Detect which cell encompasses the target text, then output its (X, Y) center coordinate. 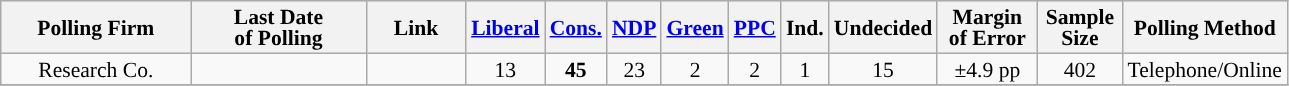
23 (634, 68)
Last Dateof Polling (278, 27)
SampleSize (1080, 27)
Polling Firm (96, 27)
Telephone/Online (1205, 68)
Research Co. (96, 68)
Link (416, 27)
Ind. (805, 27)
Liberal (505, 27)
Undecided (883, 27)
45 (576, 68)
NDP (634, 27)
Polling Method (1205, 27)
Green (694, 27)
Marginof Error (987, 27)
PPC (755, 27)
15 (883, 68)
13 (505, 68)
1 (805, 68)
Cons. (576, 27)
±4.9 pp (987, 68)
402 (1080, 68)
